Extract the [X, Y] coordinate from the center of the cell holding the provided text.  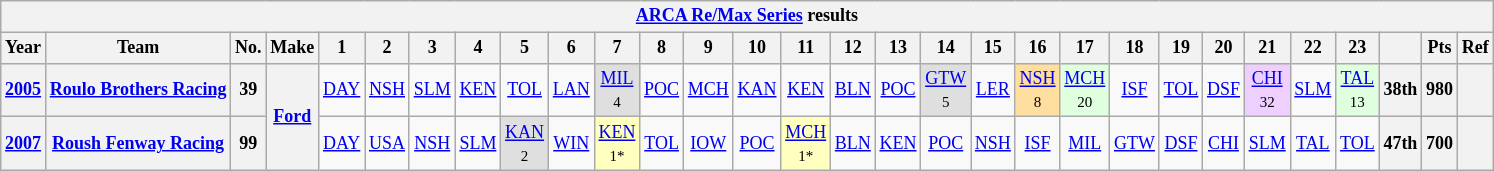
18 [1135, 48]
Ref [1475, 48]
7 [617, 48]
22 [1313, 48]
USA [388, 144]
WIN [571, 144]
GTW5 [946, 90]
Roush Fenway Racing [138, 144]
3 [432, 48]
2005 [24, 90]
MIL [1085, 144]
19 [1180, 48]
Pts [1440, 48]
KAN2 [525, 144]
TAL13 [1358, 90]
TAL [1313, 144]
8 [662, 48]
23 [1358, 48]
16 [1038, 48]
KEN1* [617, 144]
14 [946, 48]
MCH20 [1085, 90]
Ford [292, 116]
MCH [708, 90]
CHI32 [1267, 90]
LER [994, 90]
99 [248, 144]
NSH8 [1038, 90]
Team [138, 48]
17 [1085, 48]
20 [1224, 48]
MCH1* [806, 144]
2 [388, 48]
6 [571, 48]
5 [525, 48]
980 [1440, 90]
47th [1400, 144]
2007 [24, 144]
No. [248, 48]
39 [248, 90]
Year [24, 48]
ARCA Re/Max Series results [747, 16]
12 [854, 48]
11 [806, 48]
10 [757, 48]
CHI [1224, 144]
KAN [757, 90]
Roulo Brothers Racing [138, 90]
MIL4 [617, 90]
LAN [571, 90]
IOW [708, 144]
15 [994, 48]
38th [1400, 90]
1 [342, 48]
GTW [1135, 144]
9 [708, 48]
13 [898, 48]
700 [1440, 144]
21 [1267, 48]
Make [292, 48]
4 [478, 48]
